Locate the cell with the specified text and output its (X, Y) center coordinate. 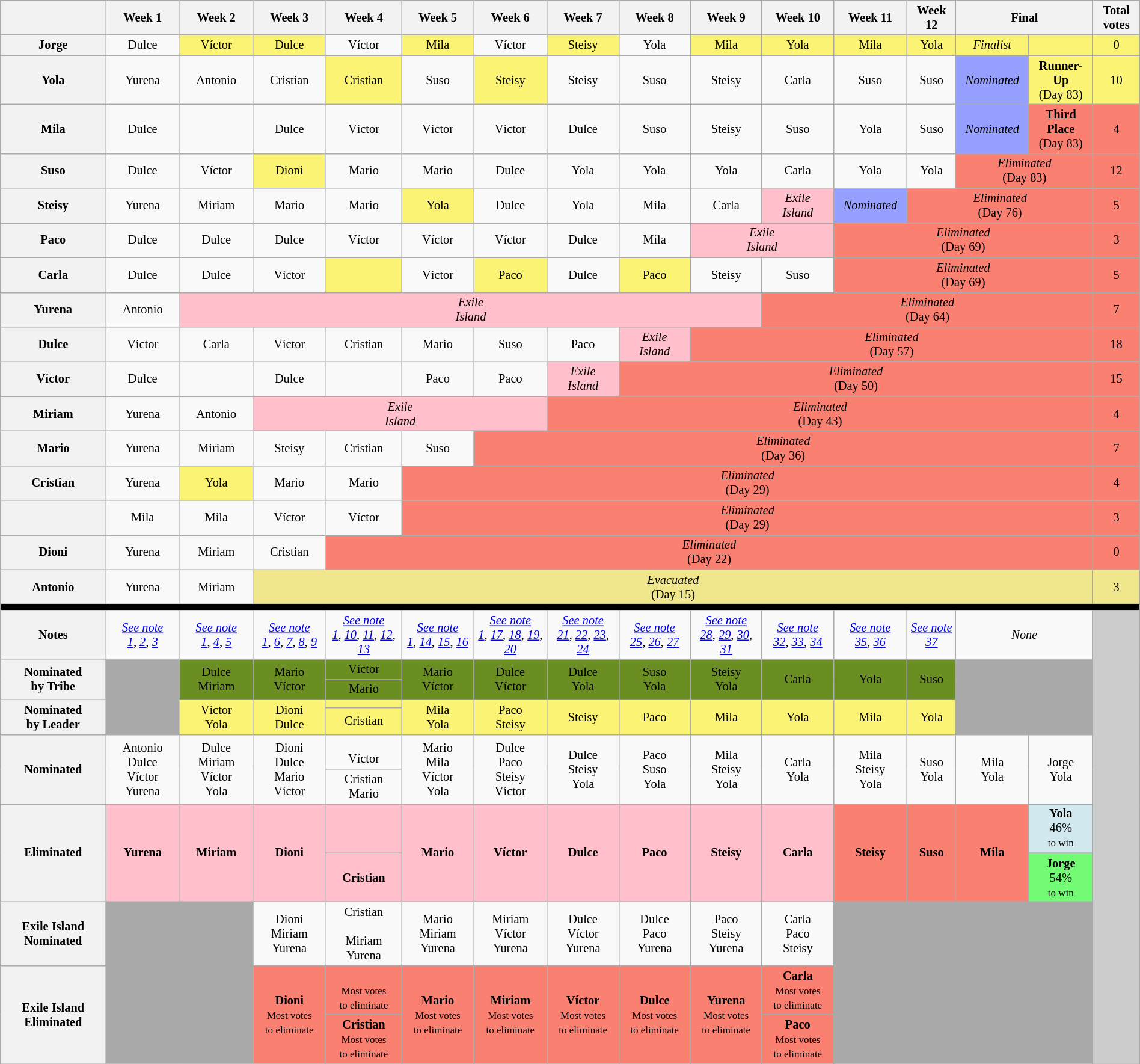
CarlaYola (797, 769)
See note1, 17, 18, 19, 20 (511, 635)
JorgeYola (1061, 769)
10 (1117, 80)
PacoMost votesto eliminate (797, 1039)
See note37 (932, 635)
Week 8 (654, 17)
DulceMost votesto eliminate (654, 1014)
DioniDulceMarioVíctor (289, 769)
DulceSteisyYola (583, 769)
See note1, 2, 3 (143, 635)
Nominatedby Tribe (53, 680)
MiriamMost votesto eliminate (511, 1014)
Eliminated(Day 22) (709, 552)
15 (1117, 379)
VíctorYola (216, 717)
Week 10 (797, 17)
Week 12 (932, 17)
Evacuated(Day 15) (673, 587)
DulceVíctor (511, 680)
Notes (53, 635)
PacoSusoYola (654, 769)
Yola46%to win (1061, 828)
Exile IslandNominated (53, 933)
PacoSteisy (511, 717)
See note1, 14, 15, 16 (438, 635)
MarioMiriamYurena (438, 933)
CristianMario (363, 786)
CristianMost votesto eliminate (363, 1039)
DulceMiriam (216, 680)
Week 6 (511, 17)
See note1, 10, 11, 12, 13 (363, 635)
12 (1117, 171)
See note28, 29, 30, 31 (726, 635)
DulcePacoYurena (654, 933)
YurenaMost votesto eliminate (726, 1014)
Final (1025, 17)
MarioMilaVíctorYola (438, 769)
SteisyYola (726, 680)
See note21, 22, 23, 24 (583, 635)
Eliminated(Day 36) (783, 448)
Week 9 (726, 17)
Week 4 (363, 17)
Week 5 (438, 17)
CarlaPacoSteisy (797, 933)
Total votes (1117, 17)
Eliminated(Day 43) (820, 414)
MarioMost votesto eliminate (438, 1014)
18 (1117, 344)
DioniDulce (289, 717)
CarlaMost votesto eliminate (797, 990)
None (1025, 635)
See note32, 33, 34 (797, 635)
See note1, 4, 5 (216, 635)
AntonioDulceVíctorYurena (143, 769)
Exile IslandEliminated (53, 1014)
CristianMiriamYurena (363, 933)
Third Place(Day 83) (1061, 129)
Eliminated(Day 64) (927, 310)
Jorge (53, 45)
DulceYola (583, 680)
Eliminated (53, 853)
MiriamVíctorYurena (511, 933)
Most votesto eliminate (363, 990)
Week 2 (216, 17)
DulcePacoSteisyVíctor (511, 769)
See note35, 36 (870, 635)
DioniMiriamYurena (289, 933)
Runner-Up(Day 83) (1061, 80)
Eliminated(Day 76) (1001, 206)
VíctorMost votesto eliminate (583, 1014)
Week 3 (289, 17)
Finalist (992, 45)
Eliminated(Day 57) (892, 344)
DioniMost votesto eliminate (289, 1014)
See note1, 6, 7, 8, 9 (289, 635)
DulceVíctorYurena (583, 933)
Week 1 (143, 17)
Eliminated(Day 50) (856, 379)
Jorge54%to win (1061, 878)
Nominatedby Leader (53, 717)
DulceMiriamVíctorYola (216, 769)
Week 7 (583, 17)
PacoSteisyYurena (726, 933)
See note25, 26, 27 (654, 635)
Week 11 (870, 17)
Eliminated(Day 83) (1025, 171)
